Detect which cell encompasses the target text, then output its (x, y) center coordinate. 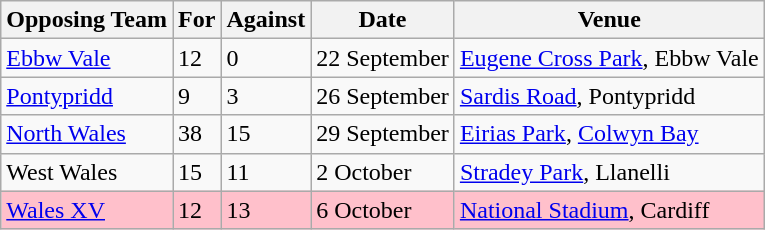
Venue (609, 20)
For (197, 20)
Date (383, 20)
Eugene Cross Park, Ebbw Vale (609, 58)
11 (266, 172)
13 (266, 210)
Pontypridd (87, 96)
Stradey Park, Llanelli (609, 172)
West Wales (87, 172)
Against (266, 20)
National Stadium, Cardiff (609, 210)
29 September (383, 134)
0 (266, 58)
Eirias Park, Colwyn Bay (609, 134)
38 (197, 134)
Opposing Team (87, 20)
6 October (383, 210)
9 (197, 96)
3 (266, 96)
22 September (383, 58)
North Wales (87, 134)
Wales XV (87, 210)
Ebbw Vale (87, 58)
26 September (383, 96)
2 October (383, 172)
Sardis Road, Pontypridd (609, 96)
